Provide the [X, Y] coordinate of the cell's center where the given text is located.  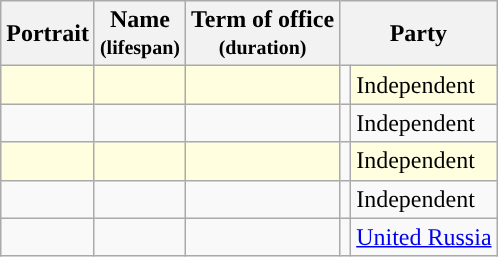
Party [418, 34]
Portrait [48, 34]
Term of office(duration) [262, 34]
United Russia [424, 237]
Name(lifespan) [140, 34]
